Provide the [X, Y] coordinate of the cell's center where the given text is located.  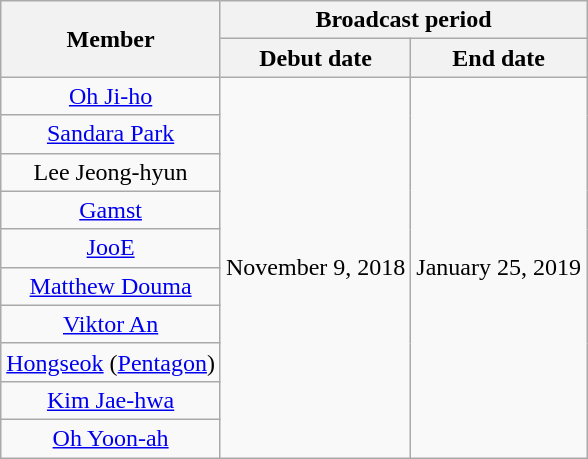
JooE [111, 248]
Broadcast period [403, 20]
End date [499, 58]
Viktor An [111, 324]
Matthew Douma [111, 286]
January 25, 2019 [499, 268]
November 9, 2018 [315, 268]
Sandara Park [111, 134]
Oh Ji-ho [111, 96]
Gamst [111, 210]
Lee Jeong-hyun [111, 172]
Kim Jae-hwa [111, 400]
Member [111, 39]
Debut date [315, 58]
Hongseok (Pentagon) [111, 362]
Oh Yoon-ah [111, 438]
